Search for the cell housing the specified text and yield its (X, Y) center coordinate. 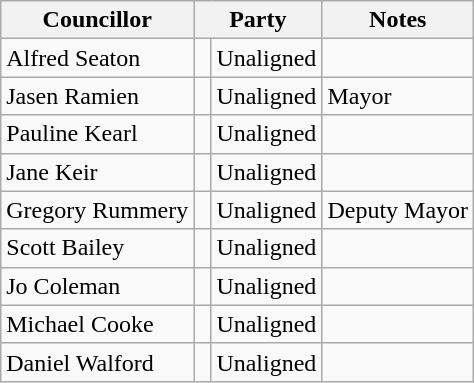
Jane Keir (98, 172)
Councillor (98, 20)
Alfred Seaton (98, 58)
Michael Cooke (98, 324)
Deputy Mayor (398, 210)
Mayor (398, 96)
Scott Bailey (98, 248)
Pauline Kearl (98, 134)
Jo Coleman (98, 286)
Notes (398, 20)
Party (258, 20)
Gregory Rummery (98, 210)
Jasen Ramien (98, 96)
Daniel Walford (98, 362)
